Pinpoint the cell where the given text exists, returning its (X, Y) midpoint coordinate. 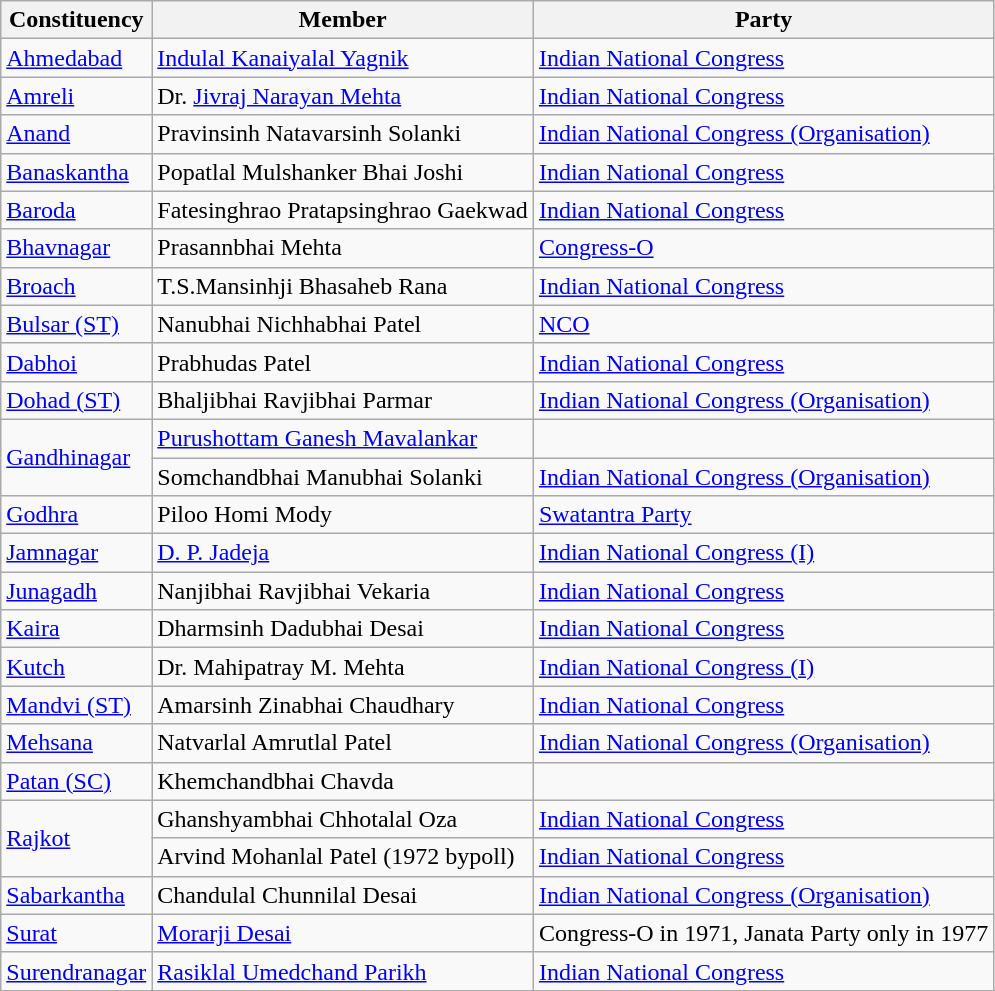
Fatesinghrao Pratapsinghrao Gaekwad (343, 210)
Indulal Kanaiyalal Yagnik (343, 58)
Member (343, 20)
Prasannbhai Mehta (343, 248)
Nanubhai Nichhabhai Patel (343, 324)
Baroda (76, 210)
Patan (SC) (76, 781)
T.S.Mansinhji Bhasaheb Rana (343, 286)
Rajkot (76, 838)
Surendranagar (76, 971)
Sabarkantha (76, 895)
Dr. Jivraj Narayan Mehta (343, 96)
Arvind Mohanlal Patel (1972 bypoll) (343, 857)
Swatantra Party (763, 515)
Bhaljibhai Ravjibhai Parmar (343, 400)
Kutch (76, 667)
Bhavnagar (76, 248)
Purushottam Ganesh Mavalankar (343, 438)
D. P. Jadeja (343, 553)
Dharmsinh Dadubhai Desai (343, 629)
Piloo Homi Mody (343, 515)
Somchandbhai Manubhai Solanki (343, 477)
Kaira (76, 629)
Godhra (76, 515)
Anand (76, 134)
Constituency (76, 20)
Banaskantha (76, 172)
Nanjibhai Ravjibhai Vekaria (343, 591)
Rasiklal Umedchand Parikh (343, 971)
Dabhoi (76, 362)
Party (763, 20)
Prabhudas Patel (343, 362)
Mehsana (76, 743)
Dohad (ST) (76, 400)
Jamnagar (76, 553)
Bulsar (ST) (76, 324)
Chandulal Chunnilal Desai (343, 895)
Pravinsinh Natavarsinh Solanki (343, 134)
NCO (763, 324)
Amarsinh Zinabhai Chaudhary (343, 705)
Dr. Mahipatray M. Mehta (343, 667)
Congress-O in 1971, Janata Party only in 1977 (763, 933)
Ahmedabad (76, 58)
Khemchandbhai Chavda (343, 781)
Amreli (76, 96)
Popatlal Mulshanker Bhai Joshi (343, 172)
Ghanshyambhai Chhotalal Oza (343, 819)
Gandhinagar (76, 457)
Congress-O (763, 248)
Surat (76, 933)
Junagadh (76, 591)
Broach (76, 286)
Mandvi (ST) (76, 705)
Natvarlal Amrutlal Patel (343, 743)
Morarji Desai (343, 933)
